Determine the [x, y] coordinate at the center of the cell enclosing the given text.  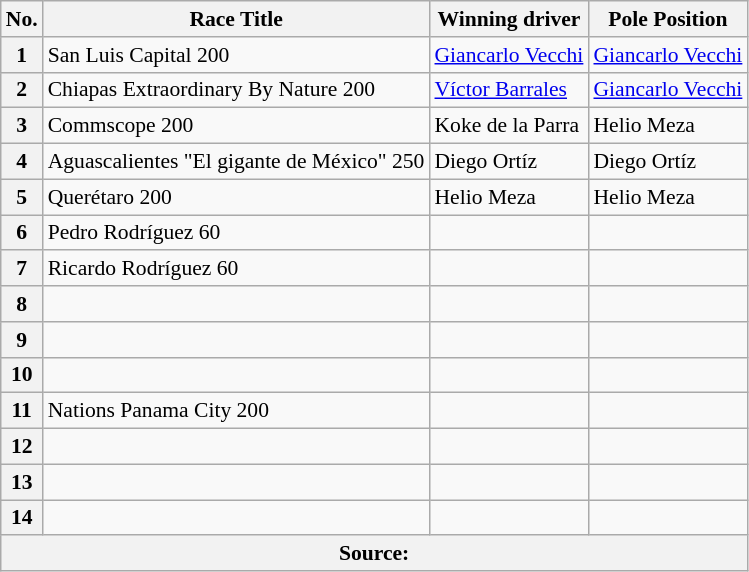
8 [22, 304]
Pedro Rodríguez 60 [236, 233]
Source: [374, 554]
6 [22, 233]
4 [22, 162]
2 [22, 90]
7 [22, 269]
5 [22, 197]
No. [22, 19]
12 [22, 447]
San Luis Capital 200 [236, 55]
Winning driver [508, 19]
11 [22, 411]
Querétaro 200 [236, 197]
10 [22, 375]
Víctor Barrales [508, 90]
13 [22, 482]
9 [22, 340]
14 [22, 518]
Race Title [236, 19]
Chiapas Extraordinary By Nature 200 [236, 90]
3 [22, 126]
Koke de la Parra [508, 126]
Pole Position [668, 19]
Aguascalientes "El gigante de México" 250 [236, 162]
Nations Panama City 200 [236, 411]
Commscope 200 [236, 126]
1 [22, 55]
Ricardo Rodríguez 60 [236, 269]
